From the cell containing the given text, extract its center point as [X, Y] coordinate. 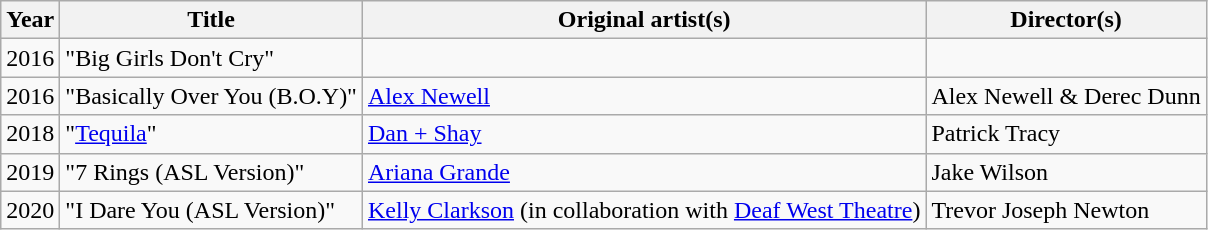
Year [30, 20]
Patrick Tracy [1066, 134]
Trevor Joseph Newton [1066, 210]
Ariana Grande [644, 172]
"7 Rings (ASL Version)" [212, 172]
2020 [30, 210]
2019 [30, 172]
"Big Girls Don't Cry" [212, 58]
Alex Newell & Derec Dunn [1066, 96]
"Tequila" [212, 134]
Director(s) [1066, 20]
Jake Wilson [1066, 172]
"Basically Over You (B.O.Y)" [212, 96]
Dan + Shay [644, 134]
"I Dare You (ASL Version)" [212, 210]
2018 [30, 134]
Alex Newell [644, 96]
Title [212, 20]
Kelly Clarkson (in collaboration with Deaf West Theatre) [644, 210]
Original artist(s) [644, 20]
